Capture the cell that displays the provided text and extract its [X, Y] central coordinate. 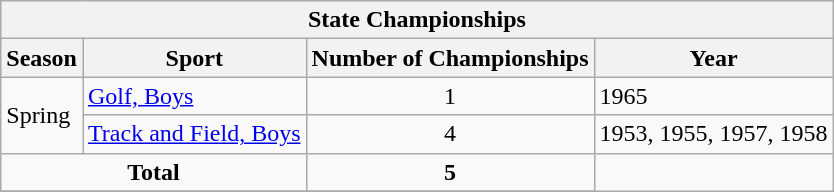
Total [154, 172]
Track and Field, Boys [194, 134]
1953, 1955, 1957, 1958 [714, 134]
1965 [714, 96]
4 [450, 134]
Sport [194, 58]
Golf, Boys [194, 96]
Year [714, 58]
Season [42, 58]
Number of Championships [450, 58]
Spring [42, 115]
5 [450, 172]
State Championships [417, 20]
1 [450, 96]
